Extract the (X, Y) coordinate from the center of the cell holding the provided text.  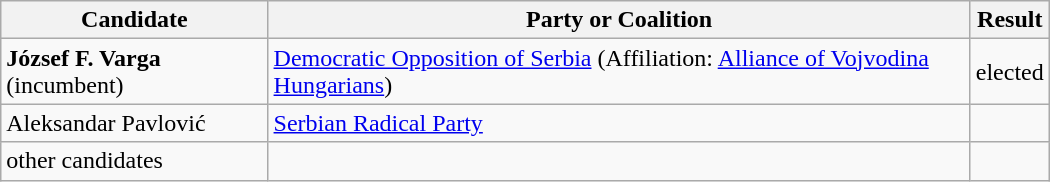
Democratic Opposition of Serbia (Affiliation: Alliance of Vojvodina Hungarians) (619, 72)
József F. Varga (incumbent) (134, 72)
elected (1010, 72)
other candidates (134, 161)
Serbian Radical Party (619, 123)
Result (1010, 20)
Party or Coalition (619, 20)
Candidate (134, 20)
Aleksandar Pavlović (134, 123)
